Return (X, Y) of the center of cell containing provided text 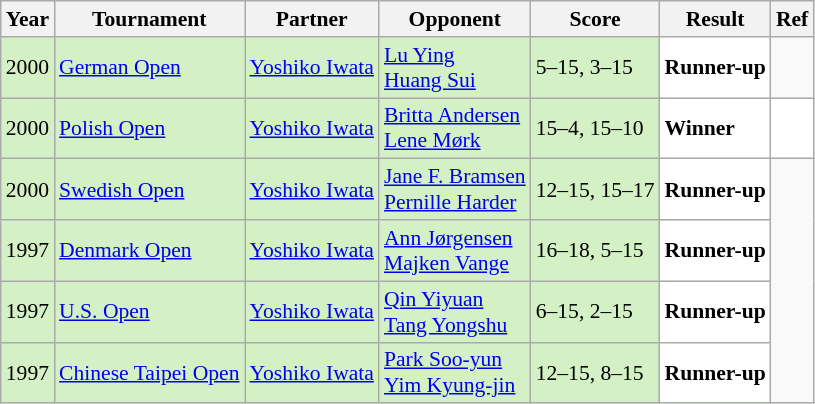
Opponent (455, 19)
Ann Jørgensen Majken Vange (455, 250)
16–18, 5–15 (596, 250)
12–15, 15–17 (596, 190)
Britta Andersen Lene Mørk (455, 128)
12–15, 8–15 (596, 372)
Lu Ying Huang Sui (455, 68)
Year (28, 19)
Polish Open (149, 128)
Denmark Open (149, 250)
Winner (716, 128)
15–4, 15–10 (596, 128)
Ref (792, 19)
Result (716, 19)
Park Soo-yun Yim Kyung-jin (455, 372)
5–15, 3–15 (596, 68)
German Open (149, 68)
Chinese Taipei Open (149, 372)
Score (596, 19)
Qin Yiyuan Tang Yongshu (455, 312)
Jane F. Bramsen Pernille Harder (455, 190)
U.S. Open (149, 312)
Partner (311, 19)
Swedish Open (149, 190)
6–15, 2–15 (596, 312)
Tournament (149, 19)
